Return (x, y) of the center of cell containing provided text 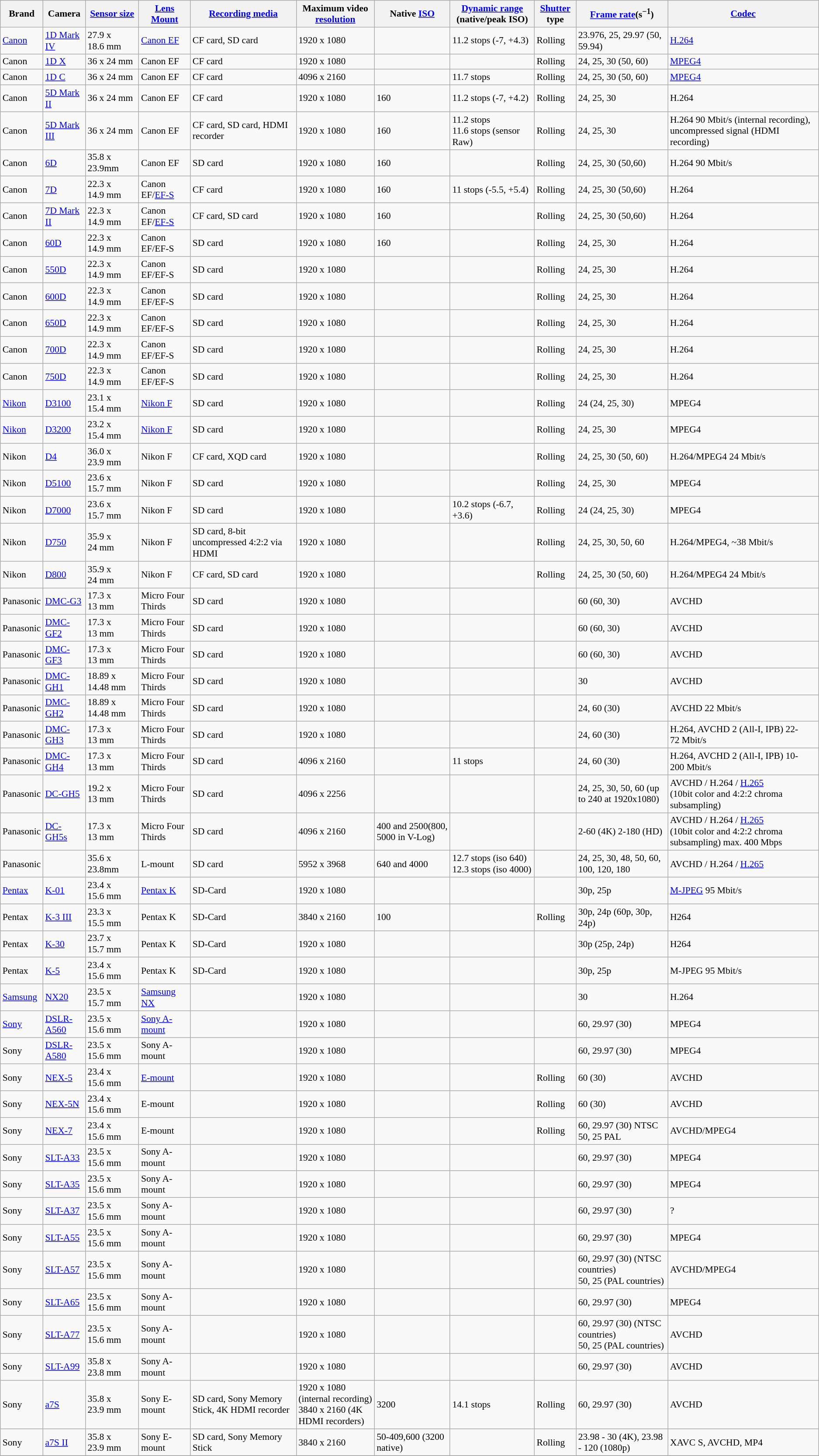
H.264/MPEG4, ~38 Mbit/s (743, 543)
AVCHD / H.264 / H.265(10bit color and 4:2:2 chroma subsampling) max. 400 Mbps (743, 832)
60, 29.97 (30) NTSC50, 25 PAL (622, 1131)
Sensor size (112, 14)
Recording media (243, 14)
NEX-7 (64, 1131)
Shutter type (556, 14)
D5100 (64, 483)
5D Mark III (64, 131)
Lens Mount (165, 14)
SD card, Sony Memory Stick, 4K HDMI recorder (243, 1404)
DMC-GF3 (64, 654)
DMC-GF2 (64, 628)
K-30 (64, 944)
SD card, 8-bit uncompressed 4:2:2 via HDMI (243, 543)
H.264 90 Mbit/s (internal recording), uncompressed signal (HDMI recording) (743, 131)
DSLR-A580 (64, 1051)
DMC-GH3 (64, 735)
7D (64, 190)
a7S (64, 1404)
550D (64, 270)
750D (64, 377)
D800 (64, 575)
11.2 stops (-7, +4.2) (492, 99)
24, 25, 30, 50, 60 (622, 543)
50-409,600 (3200 native) (412, 1442)
5D Mark II (64, 99)
AVCHD 22 Mbit/s (743, 708)
24, 25, 30, 50, 60 (up to 240 at 1920x1080) (622, 794)
CF card, XQD card (243, 457)
1D C (64, 77)
SLT-A65 (64, 1303)
11.2 stops11.6 stops (sensor Raw) (492, 131)
SLT-A33 (64, 1158)
a7S II (64, 1442)
Dynamic range (native/peak ISO) (492, 14)
35.8 x 23.8 mm (112, 1366)
1920 x 1080 (internal recording)3840 x 2160 (4K HDMI recorders) (335, 1404)
650D (64, 323)
AVCHD / H.264 / H.265 (743, 864)
D3100 (64, 404)
100 (412, 917)
D7000 (64, 510)
NEX-5N (64, 1104)
Maximum video resolution (335, 14)
12.7 stops (iso 640)12.3 stops (iso 4000) (492, 864)
11.2 stops (-7, +4.3) (492, 40)
K-01 (64, 890)
Samsung (22, 998)
11 stops (492, 762)
XAVC S, AVCHD, MP4 (743, 1442)
L-mount (165, 864)
NEX-5 (64, 1077)
640 and 4000 (412, 864)
6D (64, 163)
SLT-A37 (64, 1211)
700D (64, 349)
SLT-A35 (64, 1185)
19.2 x 13 mm (112, 794)
2-60 (4K) 2-180 (HD) (622, 832)
DMC-GH2 (64, 708)
14.1 stops (492, 1404)
Samsung NX (165, 998)
60D (64, 243)
35.6 x 23.8mm (112, 864)
K-3 III (64, 917)
Codec (743, 14)
23.98 - 30 (4K), 23.98 - 120 (1080p) (622, 1442)
Brand (22, 14)
K-5 (64, 971)
DMC-G3 (64, 601)
SLT-A57 (64, 1270)
NX20 (64, 998)
23.5 x 15.7 mm (112, 998)
? (743, 1211)
Camera (64, 14)
CF card, SD card, HDMI recorder (243, 131)
H.264, AVCHD 2 (All-I, IPB) 10-200 Mbit/s (743, 762)
SLT-A77 (64, 1335)
SLT-A99 (64, 1366)
7D Mark II (64, 217)
24, 25, 30, 48, 50, 60, 100, 120, 180 (622, 864)
23.2 x 15.4 mm (112, 430)
D4 (64, 457)
DSLR-A560 (64, 1024)
23.1 x 15.4 mm (112, 404)
3200 (412, 1404)
DMC-GH1 (64, 681)
D750 (64, 543)
23.7 x 15.7 mm (112, 944)
4096 x 2256 (335, 794)
DC-GH5s (64, 832)
DMC-GH4 (64, 762)
23.976, 25, 29.97 (50, 59.94) (622, 40)
30p, 24p (60p, 30p, 24p) (622, 917)
H.264 90 Mbit/s (743, 163)
27.9 x 18.6 mm (112, 40)
Frame rate(s−1) (622, 14)
30p (25p, 24p) (622, 944)
23.3 x 15.5 mm (112, 917)
36.0 x 23.9 mm (112, 457)
11.7 stops (492, 77)
SD card, Sony Memory Stick (243, 1442)
SLT-A55 (64, 1238)
35.8 x 23.9mm (112, 163)
5952 x 3968 (335, 864)
D3200 (64, 430)
1D X (64, 62)
600D (64, 296)
H.264, AVCHD 2 (All-I, IPB) 22-72 Mbit/s (743, 735)
DC-GH5 (64, 794)
11 stops (-5.5, +5.4) (492, 190)
1D Mark IV (64, 40)
AVCHD / H.264 / H.265(10bit color and 4:2:2 chroma subsampling) (743, 794)
10.2 stops (-6.7, +3.6) (492, 510)
400 and 2500(800, 5000 in V-Log) (412, 832)
Native ISO (412, 14)
